Return (x, y) of the center of cell containing provided text 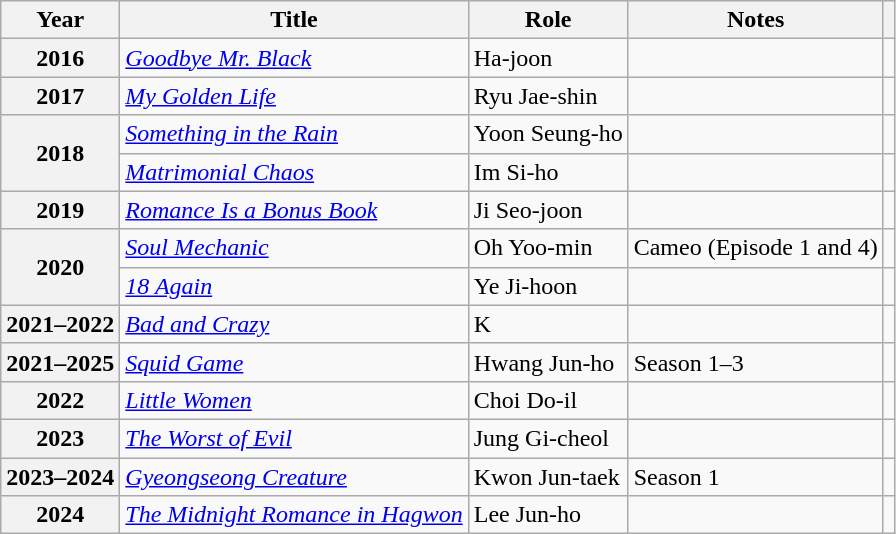
2016 (60, 58)
2023–2024 (60, 477)
Year (60, 20)
Little Women (294, 400)
Im Si-ho (548, 172)
Oh Yoo-min (548, 248)
Jung Gi-cheol (548, 438)
Hwang Jun-ho (548, 362)
Title (294, 20)
Ha-joon (548, 58)
Bad and Crazy (294, 324)
2020 (60, 267)
2021–2022 (60, 324)
Season 1 (756, 477)
2019 (60, 210)
Kwon Jun-taek (548, 477)
My Golden Life (294, 96)
Soul Mechanic (294, 248)
Choi Do-il (548, 400)
2018 (60, 153)
Cameo (Episode 1 and 4) (756, 248)
The Worst of Evil (294, 438)
The Midnight Romance in Hagwon (294, 515)
2022 (60, 400)
Matrimonial Chaos (294, 172)
18 Again (294, 286)
Notes (756, 20)
Romance Is a Bonus Book (294, 210)
Ye Ji-hoon (548, 286)
2024 (60, 515)
K (548, 324)
Season 1–3 (756, 362)
Lee Jun-ho (548, 515)
Role (548, 20)
2017 (60, 96)
Yoon Seung-ho (548, 134)
Something in the Rain (294, 134)
Squid Game (294, 362)
2023 (60, 438)
Ryu Jae-shin (548, 96)
Goodbye Mr. Black (294, 58)
2021–2025 (60, 362)
Ji Seo-joon (548, 210)
Gyeongseong Creature (294, 477)
